Find where the given text appears and provide that cell's center as [X, Y] coordinate. 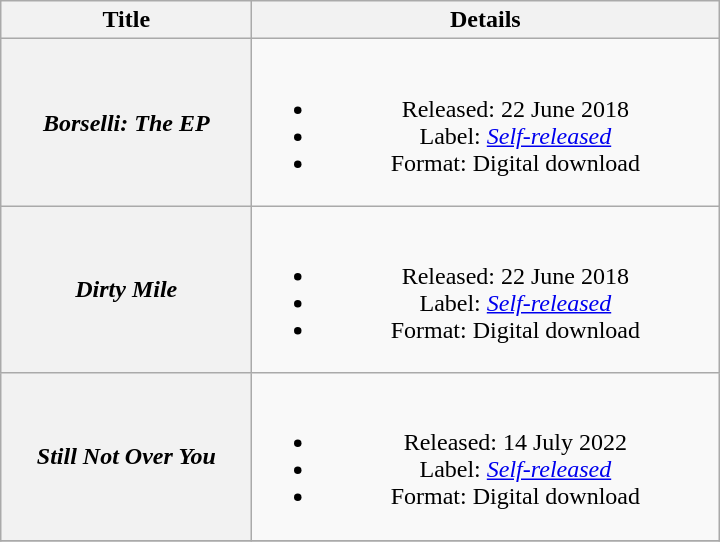
Dirty Mile [126, 290]
Borselli: The EP [126, 122]
Title [126, 20]
Details [486, 20]
Released: 14 July 2022Label: Self-releasedFormat: Digital download [486, 456]
Still Not Over You [126, 456]
